Return [x, y] of the center of cell containing provided text 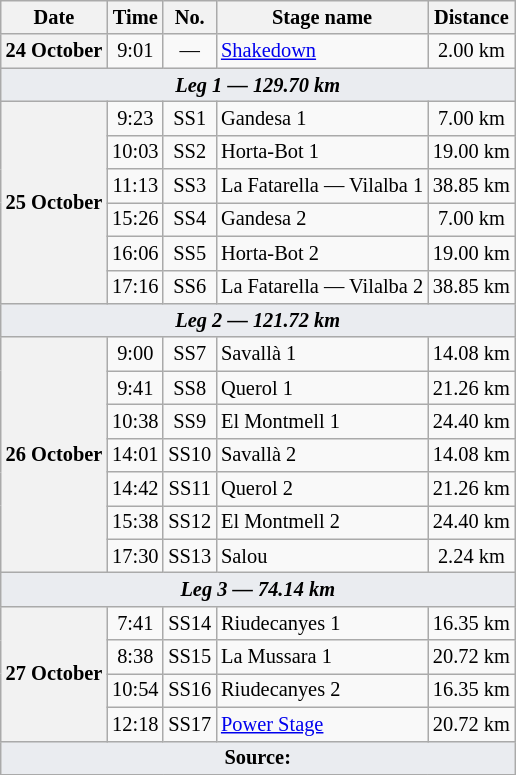
Source: [258, 758]
14:01 [135, 455]
El Montmell 2 [322, 522]
9:00 [135, 354]
Savallà 2 [322, 455]
Savallà 1 [322, 354]
SS13 [190, 556]
15:26 [135, 219]
Time [135, 17]
Leg 2 — 121.72 km [258, 320]
SS10 [190, 455]
Gandesa 1 [322, 118]
14:42 [135, 489]
Leg 1 — 129.70 km [258, 85]
Distance [472, 17]
24 October [54, 51]
12:18 [135, 724]
Querol 1 [322, 388]
7:41 [135, 623]
10:38 [135, 421]
— [190, 51]
SS12 [190, 522]
10:54 [135, 690]
Salou [322, 556]
SS3 [190, 186]
El Montmell 1 [322, 421]
10:03 [135, 152]
SS5 [190, 253]
26 October [54, 455]
SS6 [190, 287]
Leg 3 — 74.14 km [258, 589]
Stage name [322, 17]
15:38 [135, 522]
2.24 km [472, 556]
Gandesa 2 [322, 219]
27 October [54, 674]
9:23 [135, 118]
9:41 [135, 388]
SS4 [190, 219]
La Fatarella — Vilalba 2 [322, 287]
11:13 [135, 186]
SS17 [190, 724]
Horta-Bot 2 [322, 253]
Shakedown [322, 51]
SS9 [190, 421]
SS11 [190, 489]
Querol 2 [322, 489]
Horta-Bot 1 [322, 152]
SS1 [190, 118]
Riudecanyes 1 [322, 623]
La Fatarella — Vilalba 1 [322, 186]
Date [54, 17]
No. [190, 17]
SS15 [190, 657]
SS16 [190, 690]
La Mussara 1 [322, 657]
9:01 [135, 51]
17:16 [135, 287]
16:06 [135, 253]
2.00 km [472, 51]
SS2 [190, 152]
25 October [54, 202]
SS8 [190, 388]
SS14 [190, 623]
SS7 [190, 354]
Power Stage [322, 724]
Riudecanyes 2 [322, 690]
17:30 [135, 556]
8:38 [135, 657]
